Extract the (X, Y) coordinate from the center of the cell holding the provided text.  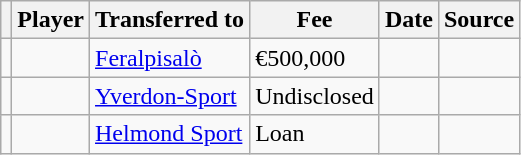
Yverdon-Sport (170, 96)
Fee (315, 20)
Helmond Sport (170, 134)
Loan (315, 134)
Source (478, 20)
Feralpisalò (170, 58)
Undisclosed (315, 96)
€500,000 (315, 58)
Date (408, 20)
Transferred to (170, 20)
Player (51, 20)
